Capture the cell that displays the provided text and extract its [x, y] central coordinate. 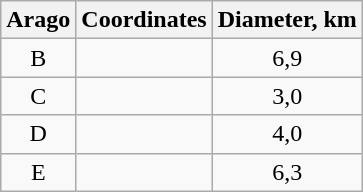
C [38, 96]
D [38, 134]
Diameter, km [287, 20]
Arago [38, 20]
Coordinates [144, 20]
6,3 [287, 172]
B [38, 58]
6,9 [287, 58]
4,0 [287, 134]
E [38, 172]
3,0 [287, 96]
